Identify which cell holds the provided text, then report its (X, Y) central coordinate. 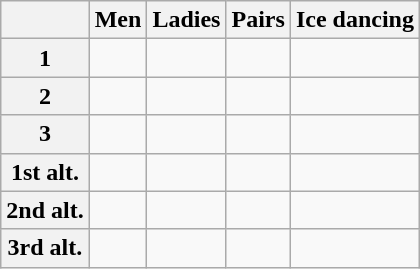
Ladies (186, 20)
3 (45, 134)
2nd alt. (45, 210)
Ice dancing (354, 20)
1st alt. (45, 172)
2 (45, 96)
Pairs (258, 20)
1 (45, 58)
Men (118, 20)
3rd alt. (45, 248)
